Extract the (x, y) coordinate from the center of the cell holding the provided text.  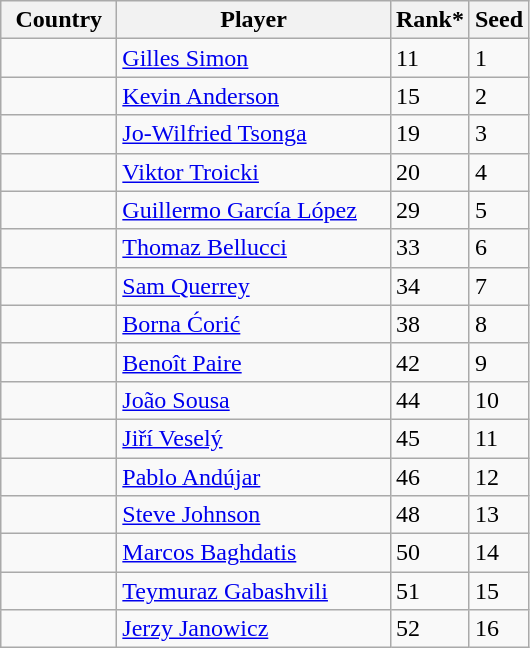
13 (498, 515)
42 (430, 362)
29 (430, 210)
50 (430, 553)
Rank* (430, 20)
Marcos Baghdatis (254, 553)
45 (430, 438)
14 (498, 553)
4 (498, 172)
5 (498, 210)
Thomaz Bellucci (254, 248)
12 (498, 477)
51 (430, 591)
Player (254, 20)
Seed (498, 20)
1 (498, 58)
6 (498, 248)
Steve Johnson (254, 515)
Benoît Paire (254, 362)
Pablo Andújar (254, 477)
8 (498, 324)
38 (430, 324)
33 (430, 248)
Kevin Anderson (254, 96)
João Sousa (254, 400)
Jerzy Janowicz (254, 629)
10 (498, 400)
Guillermo García López (254, 210)
Jo-Wilfried Tsonga (254, 134)
52 (430, 629)
48 (430, 515)
Teymuraz Gabashvili (254, 591)
3 (498, 134)
19 (430, 134)
20 (430, 172)
16 (498, 629)
Gilles Simon (254, 58)
7 (498, 286)
Country (59, 20)
Viktor Troicki (254, 172)
Borna Ćorić (254, 324)
2 (498, 96)
44 (430, 400)
34 (430, 286)
Sam Querrey (254, 286)
46 (430, 477)
9 (498, 362)
Jiří Veselý (254, 438)
